Provide the (X, Y) coordinate of the cell's center where the given text is located.  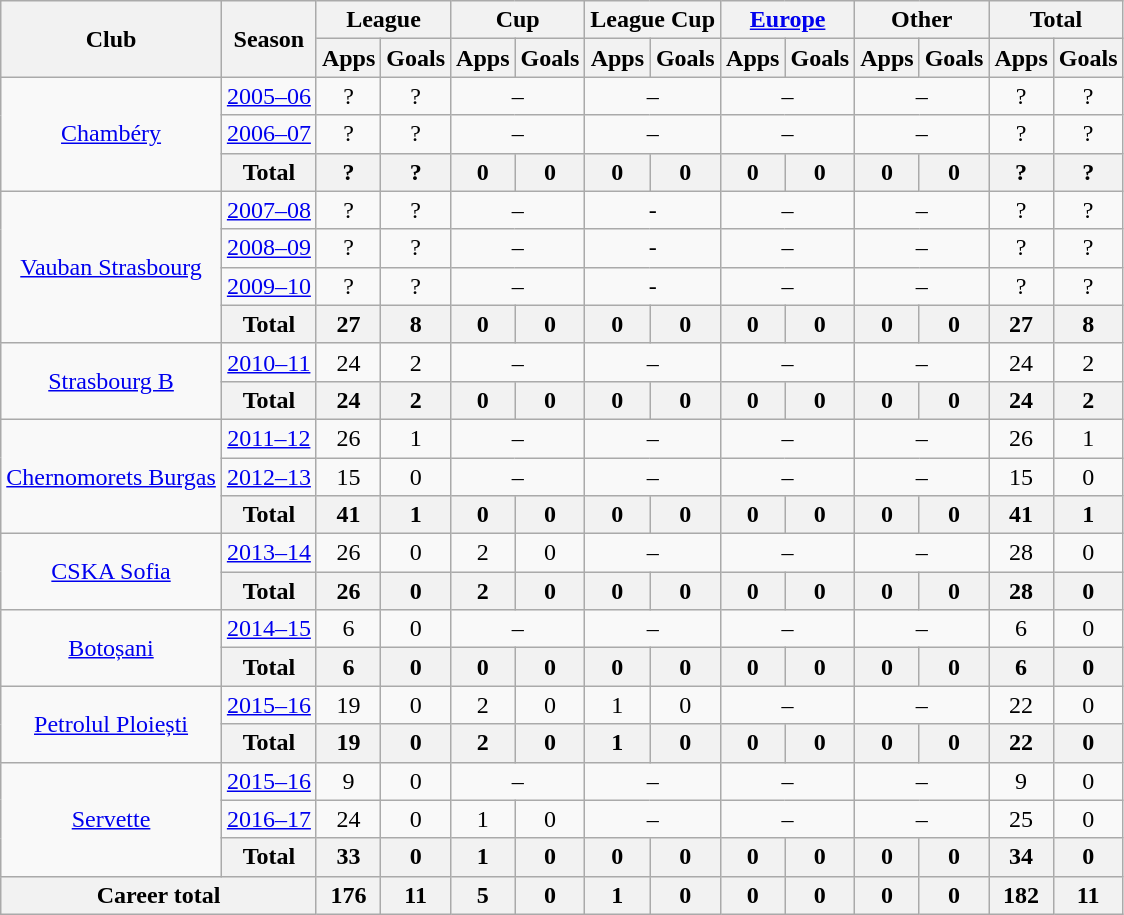
Other (922, 20)
Botoșani (112, 648)
Vauban Strasbourg (112, 267)
2008–09 (268, 248)
CSKA Sofia (112, 572)
Cup (518, 20)
League (383, 20)
33 (348, 857)
5 (483, 895)
Europe (788, 20)
Chernomorets Burgas (112, 476)
Strasbourg B (112, 381)
2012–13 (268, 477)
2007–08 (268, 210)
2014–15 (268, 629)
34 (1021, 857)
2011–12 (268, 438)
2009–10 (268, 286)
League Cup (653, 20)
2005–06 (268, 96)
176 (348, 895)
2016–17 (268, 819)
Servette (112, 819)
2013–14 (268, 553)
2006–07 (268, 134)
182 (1021, 895)
Season (268, 39)
Career total (159, 895)
Chambéry (112, 134)
25 (1021, 819)
Club (112, 39)
2010–11 (268, 362)
Petrolul Ploiești (112, 724)
